Identify which cell holds the provided text, then report its (X, Y) central coordinate. 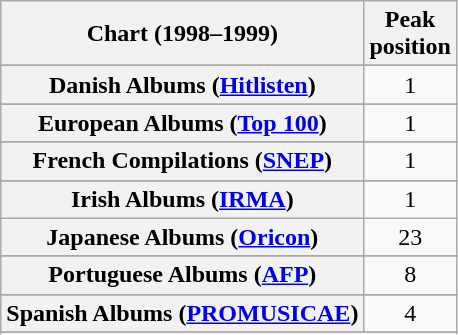
23 (410, 237)
Danish Albums (Hitlisten) (182, 85)
Japanese Albums (Oricon) (182, 237)
Irish Albums (IRMA) (182, 199)
French Compilations (SNEP) (182, 161)
Chart (1998–1999) (182, 34)
4 (410, 313)
Spanish Albums (PROMUSICAE) (182, 313)
Portuguese Albums (AFP) (182, 275)
Peakposition (410, 34)
European Albums (Top 100) (182, 123)
8 (410, 275)
